Detect which cell encompasses the target text, then output its (x, y) center coordinate. 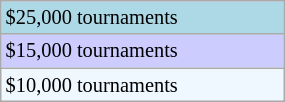
$10,000 tournaments (142, 85)
$15,000 tournaments (142, 51)
$25,000 tournaments (142, 17)
